Scan for the cell matching the given text and deliver its (X, Y) coordinate at center. 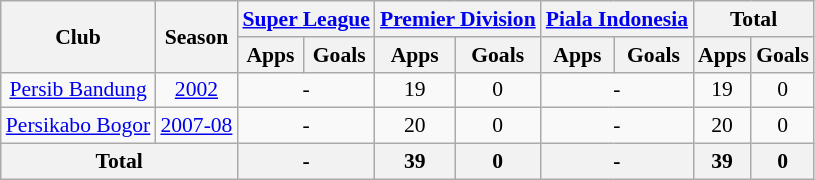
Club (78, 36)
Persib Bandung (78, 90)
Persikabo Bogor (78, 126)
Season (196, 36)
2002 (196, 90)
Super League (306, 19)
Piala Indonesia (617, 19)
Premier Division (458, 19)
2007-08 (196, 126)
